Search for the cell housing the specified text and yield its (X, Y) center coordinate. 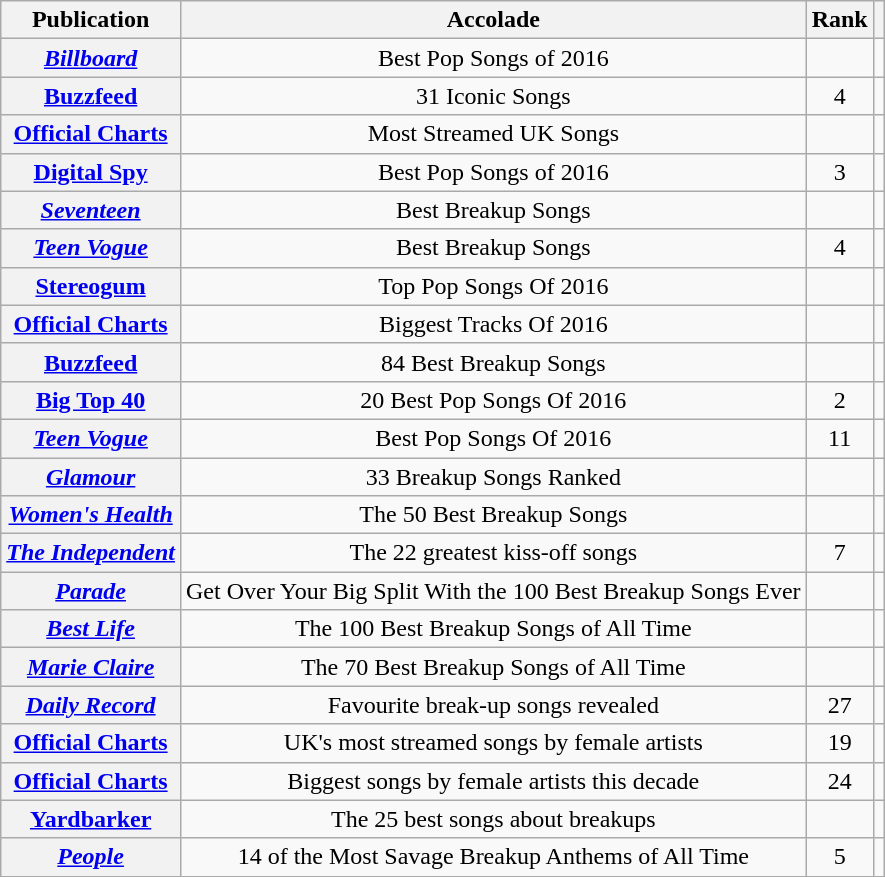
24 (840, 781)
Parade (91, 591)
The 25 best songs about breakups (493, 819)
Top Pop Songs Of 2016 (493, 286)
People (91, 857)
Most Streamed UK Songs (493, 134)
Rank (840, 20)
2 (840, 400)
Marie Claire (91, 667)
33 Breakup Songs Ranked (493, 477)
3 (840, 172)
Women's Health (91, 515)
Big Top 40 (91, 400)
19 (840, 743)
Yardbarker (91, 819)
11 (840, 438)
Biggest Tracks Of 2016 (493, 324)
Seventeen (91, 210)
The 50 Best Breakup Songs (493, 515)
Publication (91, 20)
14 of the Most Savage Breakup Anthems of All Time (493, 857)
The 70 Best Breakup Songs of All Time (493, 667)
Biggest songs by female artists this decade (493, 781)
27 (840, 705)
Accolade (493, 20)
Daily Record (91, 705)
Billboard (91, 58)
Glamour (91, 477)
Get Over Your Big Split With the 100 Best Breakup Songs Ever (493, 591)
31 Iconic Songs (493, 96)
84 Best Breakup Songs (493, 362)
The Independent (91, 553)
The 22 greatest kiss-off songs (493, 553)
7 (840, 553)
Best Pop Songs Of 2016 (493, 438)
Best Life (91, 629)
20 Best Pop Songs Of 2016 (493, 400)
UK's most streamed songs by female artists (493, 743)
Favourite break-up songs revealed (493, 705)
Digital Spy (91, 172)
The 100 Best Breakup Songs of All Time (493, 629)
5 (840, 857)
Stereogum (91, 286)
